Locate the cell with the specified text and output its (X, Y) center coordinate. 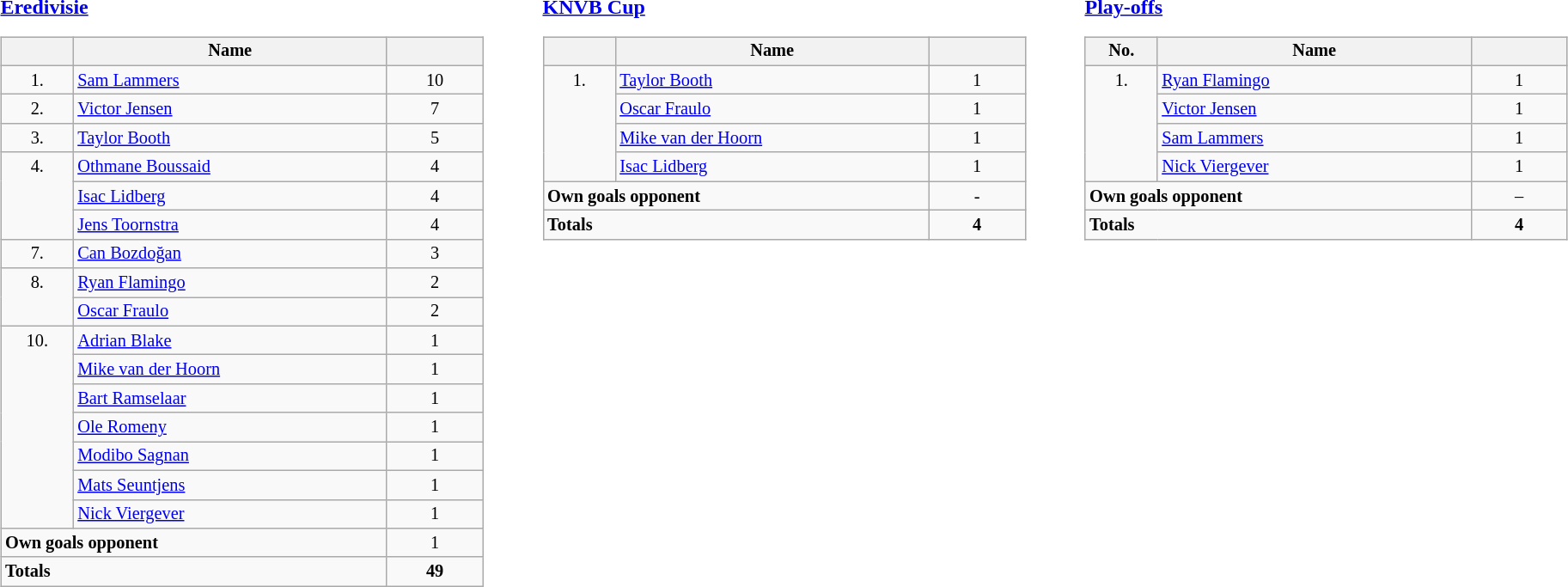
3 (435, 254)
No. (1121, 52)
Bart Ramselaar (230, 399)
4. (37, 196)
– (1519, 196)
7. (37, 254)
2. (37, 109)
5 (435, 138)
10. (37, 427)
Othmane Boussaid (230, 167)
Mats Seuntjens (230, 485)
Ole Romeny (230, 427)
Adrian Blake (230, 340)
Modibo Sagnan (230, 456)
- (977, 196)
3. (37, 138)
49 (435, 572)
7 (435, 109)
8. (37, 297)
Can Bozdoğan (230, 254)
Jens Toornstra (230, 225)
10 (435, 80)
